Pinpoint the cell where the given text exists, returning its [x, y] midpoint coordinate. 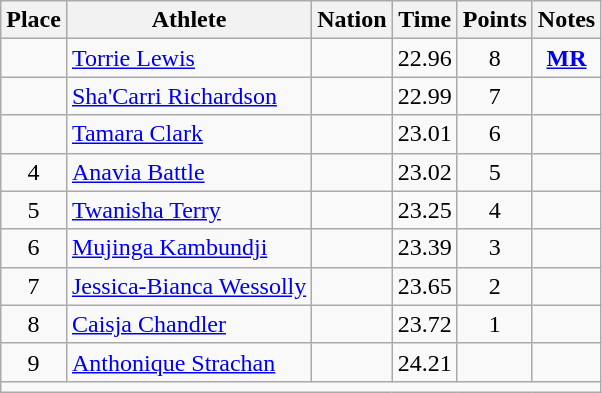
Mujinga Kambundji [188, 248]
23.01 [424, 134]
23.25 [424, 210]
22.99 [424, 96]
9 [34, 362]
1 [494, 324]
Place [34, 20]
2 [494, 286]
3 [494, 248]
Tamara Clark [188, 134]
23.39 [424, 248]
Anavia Battle [188, 172]
24.21 [424, 362]
Caisja Chandler [188, 324]
22.96 [424, 58]
23.72 [424, 324]
Jessica-Bianca Wessolly [188, 286]
Torrie Lewis [188, 58]
Time [424, 20]
MR [566, 58]
Nation [352, 20]
Notes [566, 20]
Twanisha Terry [188, 210]
23.65 [424, 286]
Anthonique Strachan [188, 362]
Points [494, 20]
Athlete [188, 20]
Sha'Carri Richardson [188, 96]
23.02 [424, 172]
